Pinpoint the cell where the given text exists, returning its (X, Y) midpoint coordinate. 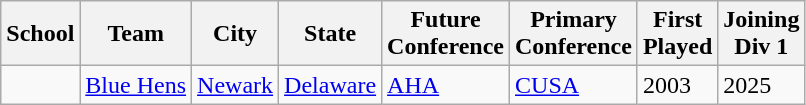
FutureConference (446, 34)
Blue Hens (136, 85)
2025 (762, 85)
AHA (446, 85)
Team (136, 34)
FirstPlayed (677, 34)
School (40, 34)
State (330, 34)
City (236, 34)
Newark (236, 85)
Delaware (330, 85)
JoiningDiv 1 (762, 34)
PrimaryConference (574, 34)
CUSA (574, 85)
2003 (677, 85)
